Provide the (X, Y) coordinate of the cell's center where the given text is located.  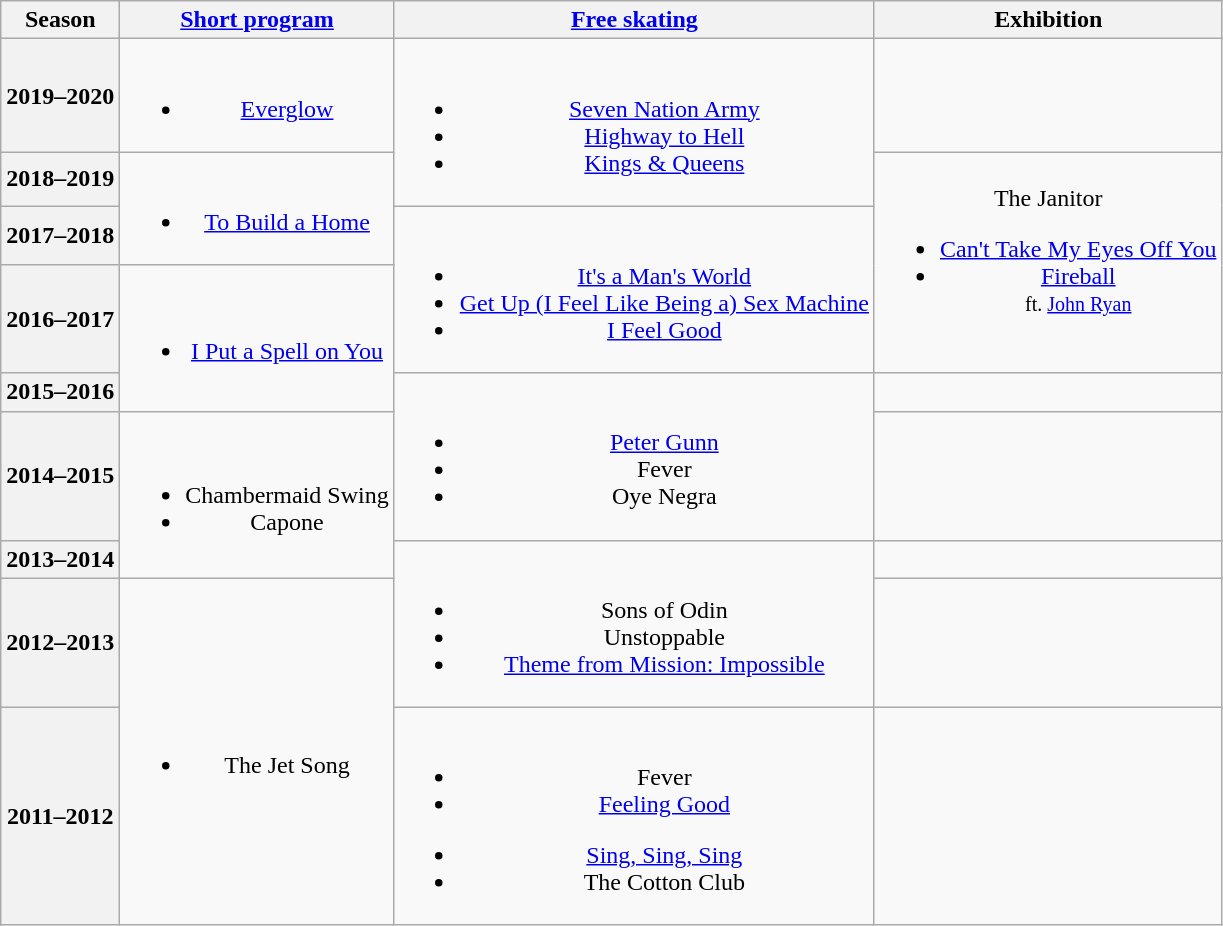
2019–2020 (60, 96)
I Put a Spell on You (257, 338)
Exhibition (1048, 20)
2011–2012 (60, 816)
FeverFeeling Good Sing, Sing, Sing The Cotton Club (634, 816)
Free skating (634, 20)
2012–2013 (60, 642)
Seven Nation ArmyHighway to Hell Kings & Queens (634, 122)
2013–2014 (60, 559)
It's a Man's World Get Up (I Feel Like Being a) Sex Machine I Feel Good (634, 290)
2015–2016 (60, 392)
To Build a Home (257, 208)
Short program (257, 20)
2014–2015 (60, 476)
2018–2019 (60, 179)
Season (60, 20)
2016–2017 (60, 319)
Peter Gunn Fever Oye Negra (634, 456)
The Jet Song (257, 752)
2017–2018 (60, 236)
Chambermaid Swing Capone (257, 494)
Sons of Odin Unstoppable Theme from Mission: Impossible (634, 624)
Everglow (257, 96)
The JanitorCan't Take My Eyes Off You Fireball ft. John Ryan (1048, 262)
